Determine the [X, Y] coordinate at the center of the cell enclosing the given text.  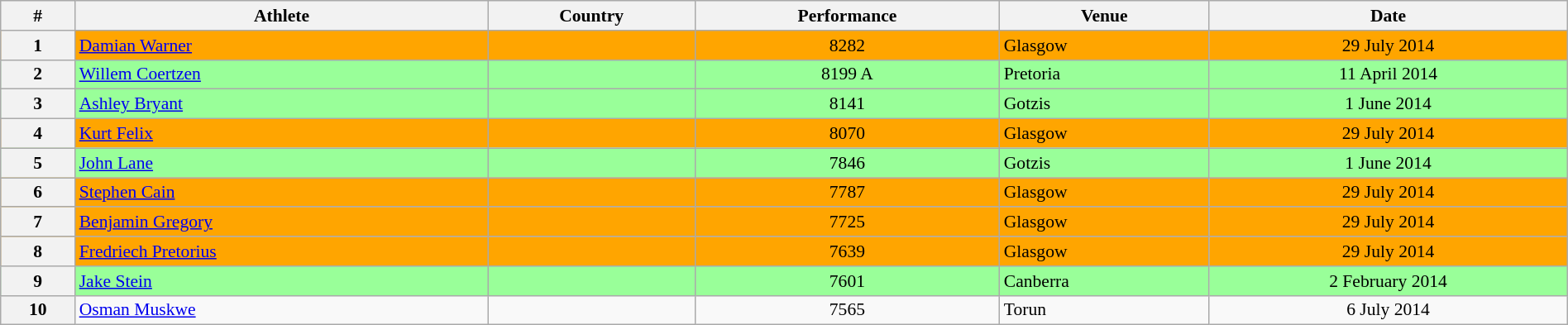
Performance [847, 16]
Canberra [1105, 281]
7725 [847, 222]
7846 [847, 163]
7787 [847, 193]
8141 [847, 104]
Willem Coertzen [282, 74]
11 April 2014 [1388, 74]
1 [38, 45]
Stephen Cain [282, 193]
Ashley Bryant [282, 104]
John Lane [282, 163]
6 [38, 193]
Kurt Felix [282, 134]
Venue [1105, 16]
8199 A [847, 74]
10 [38, 310]
Country [591, 16]
9 [38, 281]
3 [38, 104]
Torun [1105, 310]
8070 [847, 134]
6 July 2014 [1388, 310]
7565 [847, 310]
Damian Warner [282, 45]
Pretoria [1105, 74]
5 [38, 163]
Fredriech Pretorius [282, 251]
7601 [847, 281]
Benjamin Gregory [282, 222]
# [38, 16]
Date [1388, 16]
Athlete [282, 16]
4 [38, 134]
8 [38, 251]
7 [38, 222]
8282 [847, 45]
7639 [847, 251]
2 [38, 74]
Jake Stein [282, 281]
2 February 2014 [1388, 281]
Osman Muskwe [282, 310]
